Scan for the cell matching the given text and deliver its (x, y) coordinate at center. 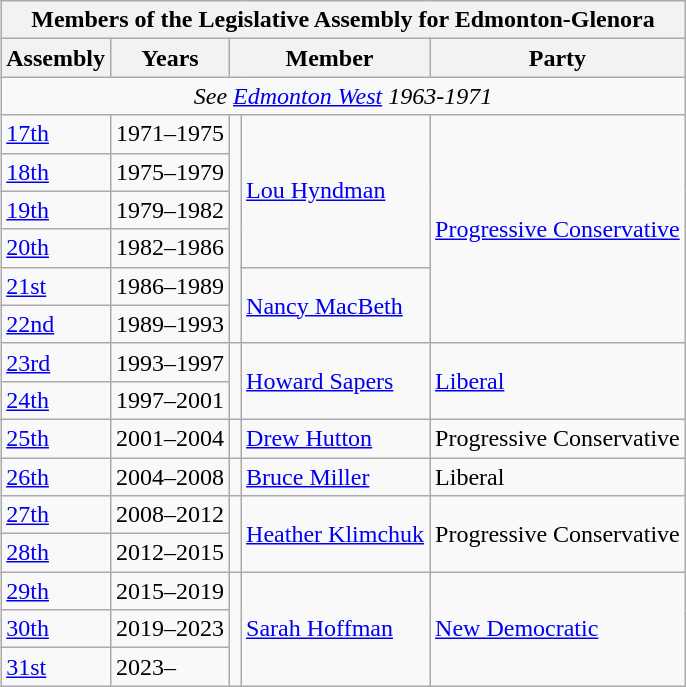
27th (56, 515)
Howard Sapers (336, 381)
20th (56, 248)
Heather Klimchuk (336, 534)
Member (330, 58)
See Edmonton West 1963-1971 (344, 96)
Lou Hyndman (336, 191)
Bruce Miller (336, 477)
1989–1993 (170, 324)
1993–1997 (170, 362)
22nd (56, 324)
2008–2012 (170, 515)
2001–2004 (170, 438)
Members of the Legislative Assembly for Edmonton-Glenora (344, 20)
17th (56, 134)
Nancy MacBeth (336, 305)
Sarah Hoffman (336, 629)
1982–1986 (170, 248)
25th (56, 438)
19th (56, 210)
23rd (56, 362)
1979–1982 (170, 210)
2012–2015 (170, 553)
Years (170, 58)
1975–1979 (170, 172)
31st (56, 667)
1986–1989 (170, 286)
28th (56, 553)
2004–2008 (170, 477)
18th (56, 172)
1971–1975 (170, 134)
Party (558, 58)
30th (56, 629)
New Democratic (558, 629)
26th (56, 477)
29th (56, 591)
2015–2019 (170, 591)
2023– (170, 667)
2019–2023 (170, 629)
Assembly (56, 58)
Drew Hutton (336, 438)
24th (56, 400)
1997–2001 (170, 400)
21st (56, 286)
